Determine the (X, Y) coordinate at the center of the cell enclosing the given text.  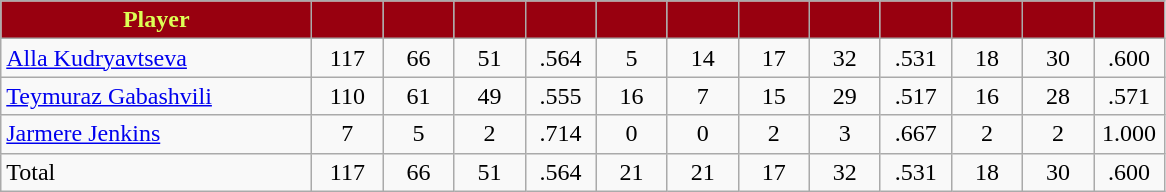
29 (844, 96)
.517 (916, 96)
3 (844, 134)
Teymuraz Gabashvili (156, 96)
Jarmere Jenkins (156, 134)
Player (156, 20)
.571 (1130, 96)
110 (348, 96)
.555 (560, 96)
28 (1058, 96)
14 (702, 58)
.667 (916, 134)
Alla Kudryavtseva (156, 58)
15 (774, 96)
61 (418, 96)
Total (156, 172)
49 (490, 96)
1.000 (1130, 134)
.714 (560, 134)
